Locate the cell with the specified text and output its (X, Y) center coordinate. 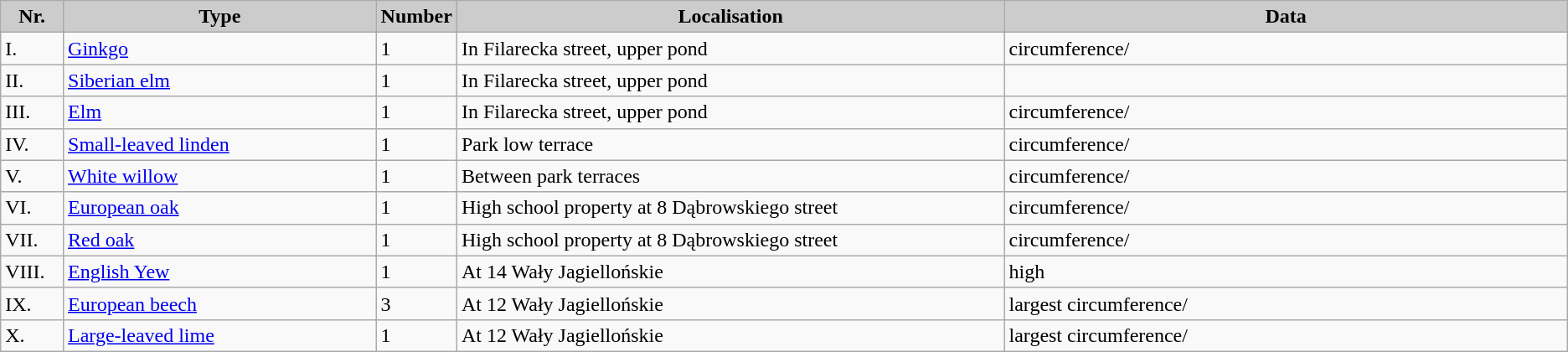
VIII. (32, 272)
Data (1286, 17)
English Yew (220, 272)
Type (220, 17)
European beech (220, 303)
Between park terraces (730, 176)
Localisation (730, 17)
Siberian elm (220, 80)
V. (32, 176)
Large-leaved lime (220, 335)
IX. (32, 303)
II. (32, 80)
Number (416, 17)
Nr. (32, 17)
Small-leaved linden (220, 144)
European oak (220, 208)
White willow (220, 176)
Red oak (220, 240)
high (1286, 272)
Elm (220, 112)
III. (32, 112)
Park low terrace (730, 144)
Ginkgo (220, 49)
IV. (32, 144)
VII. (32, 240)
X. (32, 335)
I. (32, 49)
3 (416, 303)
VI. (32, 208)
At 14 Wały Jagiellońskie (730, 272)
